Find where the given text appears and provide that cell's center as [X, Y] coordinate. 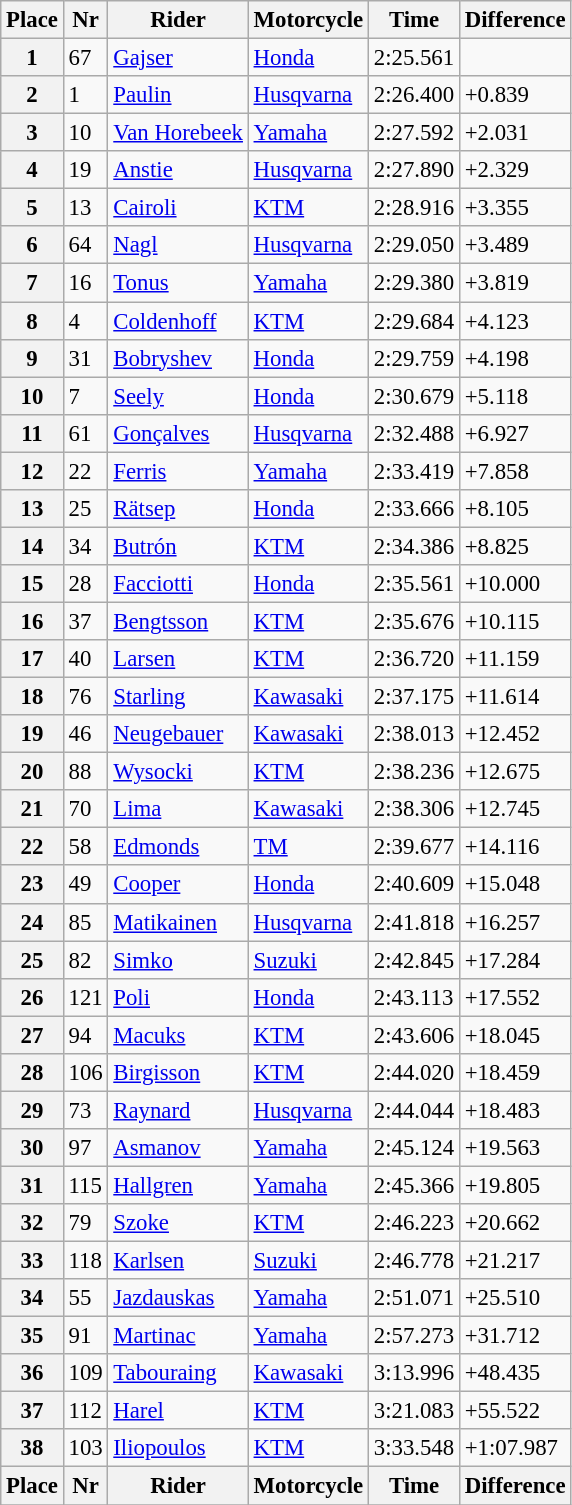
2:43.606 [414, 1035]
18 [32, 697]
2:45.124 [414, 1148]
+12.675 [514, 772]
+18.483 [514, 1110]
2:40.609 [414, 885]
Gonçalves [178, 433]
+11.614 [514, 697]
85 [86, 922]
8 [32, 321]
Martinac [178, 1336]
2:29.684 [414, 321]
Larsen [178, 659]
94 [86, 1035]
2:28.916 [414, 208]
2:29.380 [414, 283]
+6.927 [514, 433]
Matikainen [178, 922]
38 [32, 1449]
2:32.488 [414, 433]
3:33.548 [414, 1449]
55 [86, 1298]
32 [32, 1223]
+2.329 [514, 170]
+18.045 [514, 1035]
+4.123 [514, 321]
79 [86, 1223]
+18.459 [514, 1073]
+48.435 [514, 1373]
+11.159 [514, 659]
Rätsep [178, 509]
3 [32, 133]
33 [32, 1261]
109 [86, 1373]
Seely [178, 396]
36 [32, 1373]
+10.000 [514, 584]
Simko [178, 960]
2:38.236 [414, 772]
+10.115 [514, 621]
+55.522 [514, 1411]
+17.552 [514, 997]
Coldenhoff [178, 321]
Anstie [178, 170]
+16.257 [514, 922]
2:34.386 [414, 546]
+1:07.987 [514, 1449]
+3.355 [514, 208]
97 [86, 1148]
2:46.223 [414, 1223]
Wysocki [178, 772]
26 [32, 997]
+0.839 [514, 95]
2:43.113 [414, 997]
2:26.400 [414, 95]
67 [86, 58]
Neugebauer [178, 734]
Szoke [178, 1223]
5 [32, 208]
Butrón [178, 546]
+3.489 [514, 245]
2:36.720 [414, 659]
+14.116 [514, 847]
6 [32, 245]
115 [86, 1185]
24 [32, 922]
2:35.676 [414, 621]
112 [86, 1411]
Nagl [178, 245]
2:45.366 [414, 1185]
Lima [178, 809]
+8.105 [514, 509]
106 [86, 1073]
91 [86, 1336]
+19.563 [514, 1148]
+31.712 [514, 1336]
82 [86, 960]
88 [86, 772]
+21.217 [514, 1261]
20 [32, 772]
14 [32, 546]
Raynard [178, 1110]
2:37.175 [414, 697]
Iliopoulos [178, 1449]
2:30.679 [414, 396]
+7.858 [514, 471]
118 [86, 1261]
Van Horebeek [178, 133]
Paulin [178, 95]
+2.031 [514, 133]
+4.198 [514, 358]
2:29.050 [414, 245]
23 [32, 885]
+12.745 [514, 809]
TM [308, 847]
21 [32, 809]
2:33.666 [414, 509]
46 [86, 734]
Karlsen [178, 1261]
Hallgren [178, 1185]
2:38.013 [414, 734]
2:39.677 [414, 847]
+19.805 [514, 1185]
2:44.044 [414, 1110]
Edmonds [178, 847]
61 [86, 433]
3:21.083 [414, 1411]
Macuks [178, 1035]
73 [86, 1110]
70 [86, 809]
+17.284 [514, 960]
9 [32, 358]
Harel [178, 1411]
2:27.592 [414, 133]
49 [86, 885]
Cooper [178, 885]
2:46.778 [414, 1261]
Gajser [178, 58]
+5.118 [514, 396]
Asmanov [178, 1148]
+15.048 [514, 885]
+20.662 [514, 1223]
76 [86, 697]
15 [32, 584]
30 [32, 1148]
Bobryshev [178, 358]
2:27.890 [414, 170]
2:33.419 [414, 471]
+25.510 [514, 1298]
2:57.273 [414, 1336]
+8.825 [514, 546]
29 [32, 1110]
17 [32, 659]
2:29.759 [414, 358]
2 [32, 95]
64 [86, 245]
3:13.996 [414, 1373]
2:51.071 [414, 1298]
11 [32, 433]
+3.819 [514, 283]
35 [32, 1336]
40 [86, 659]
Birgisson [178, 1073]
Facciotti [178, 584]
Jazdauskas [178, 1298]
2:44.020 [414, 1073]
Tabouraing [178, 1373]
Starling [178, 697]
2:42.845 [414, 960]
Cairoli [178, 208]
Bengtsson [178, 621]
103 [86, 1449]
Poli [178, 997]
Ferris [178, 471]
2:38.306 [414, 809]
2:35.561 [414, 584]
2:41.818 [414, 922]
12 [32, 471]
+12.452 [514, 734]
121 [86, 997]
58 [86, 847]
2:25.561 [414, 58]
Tonus [178, 283]
27 [32, 1035]
